Provide the [x, y] coordinate of the cell's center where the given text is located.  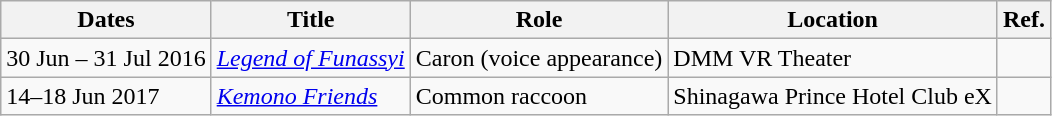
Shinagawa Prince Hotel Club eX [833, 96]
Dates [106, 20]
Location [833, 20]
14–18 Jun 2017 [106, 96]
Ref. [1024, 20]
30 Jun – 31 Jul 2016 [106, 58]
DMM VR Theater [833, 58]
Caron (voice appearance) [539, 58]
Kemono Friends [310, 96]
Role [539, 20]
Title [310, 20]
Legend of Funassyi [310, 58]
Common raccoon [539, 96]
